Capture the cell that displays the provided text and extract its [X, Y] central coordinate. 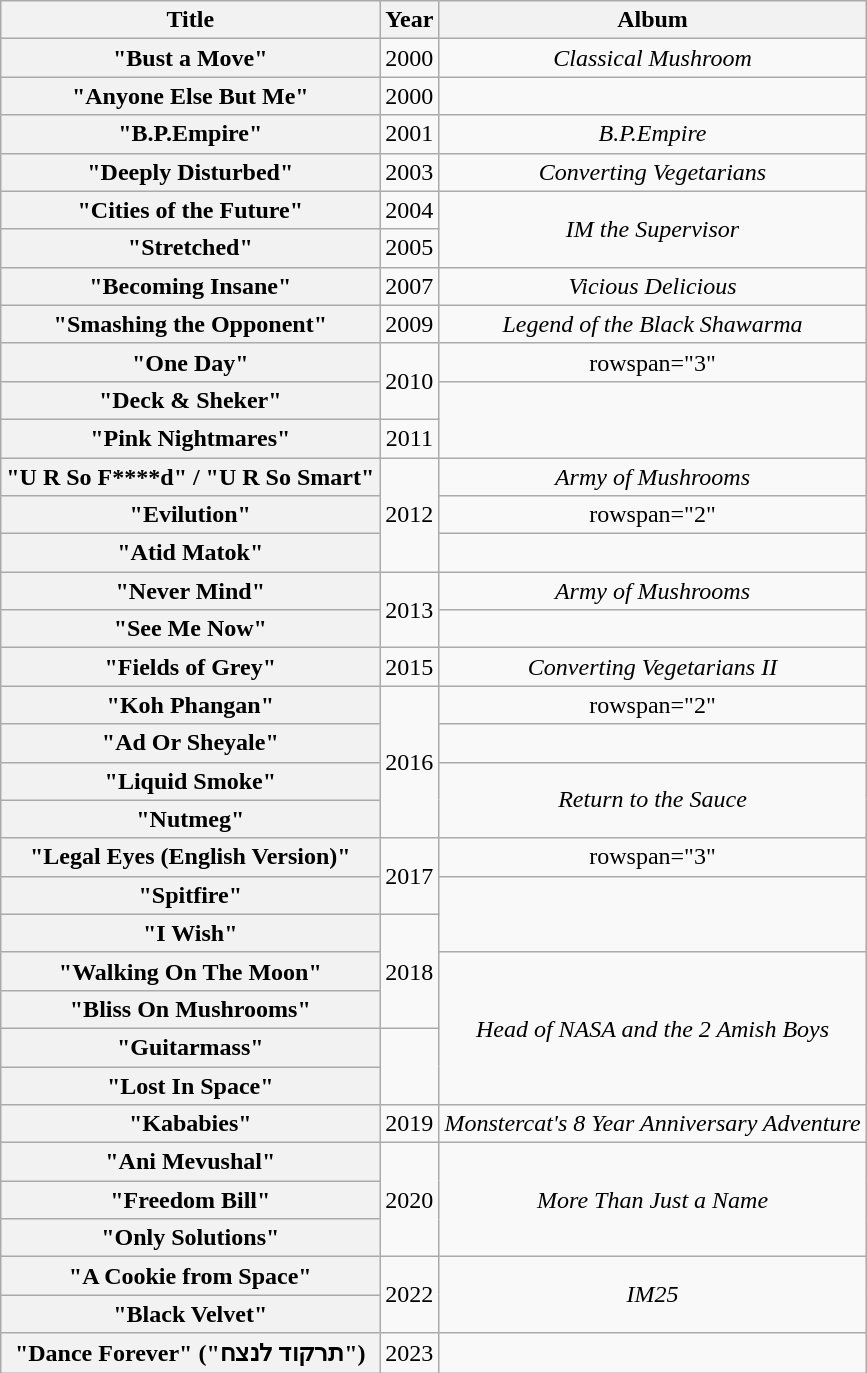
More Than Just a Name [652, 1200]
"I Wish" [190, 933]
2009 [410, 324]
"Ad Or Sheyale" [190, 743]
"Kababies" [190, 1124]
2012 [410, 515]
"Bliss On Mushrooms" [190, 1009]
"Anyone Else But Me" [190, 96]
"Nutmeg" [190, 819]
"A Cookie from Space" [190, 1276]
"B.P.Empire" [190, 134]
"Freedom Bill" [190, 1200]
2001 [410, 134]
2016 [410, 762]
"Bust a Move" [190, 58]
"Becoming Insane" [190, 286]
IM25 [652, 1295]
2022 [410, 1295]
"Spitfire" [190, 895]
IM the Supervisor [652, 229]
"See Me Now" [190, 629]
"One Day" [190, 362]
"Lost In Space" [190, 1085]
2011 [410, 438]
"Deck & Sheker" [190, 400]
2003 [410, 172]
Legend of the Black Shawarma [652, 324]
"Dance Forever" ("תרקוד לנצח") [190, 1353]
"Guitarmass" [190, 1047]
"Never Mind" [190, 591]
Year [410, 20]
"Only Solutions" [190, 1238]
"U R So F****d" / "U R So Smart" [190, 477]
"Legal Eyes (English Version)" [190, 857]
Return to the Sauce [652, 800]
"Cities of the Future" [190, 210]
Head of NASA and the 2 Amish Boys [652, 1028]
Converting Vegetarians [652, 172]
"Liquid Smoke" [190, 781]
Vicious Delicious [652, 286]
"Smashing the Opponent" [190, 324]
2010 [410, 381]
"Black Velvet" [190, 1314]
"Pink Nightmares" [190, 438]
2019 [410, 1124]
2005 [410, 248]
2017 [410, 876]
2015 [410, 667]
Converting Vegetarians II [652, 667]
Album [652, 20]
B.P.Empire [652, 134]
"Walking On The Moon" [190, 971]
"Atid Matok" [190, 553]
"Koh Phangan" [190, 705]
2013 [410, 610]
Title [190, 20]
2007 [410, 286]
2018 [410, 971]
"Evilution" [190, 515]
Monstercat's 8 Year Anniversary Adventure [652, 1124]
2023 [410, 1353]
"Stretched" [190, 248]
"Deeply Disturbed" [190, 172]
"Ani Mevushal" [190, 1162]
Classical Mushroom [652, 58]
"Fields of Grey" [190, 667]
2020 [410, 1200]
2004 [410, 210]
